Capture the cell that displays the provided text and extract its (X, Y) central coordinate. 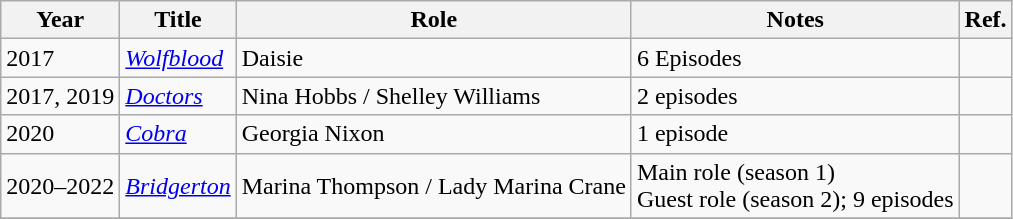
6 Episodes (795, 58)
Georgia Nixon (434, 134)
Ref. (986, 20)
Bridgerton (178, 186)
Notes (795, 20)
2017, 2019 (60, 96)
Daisie (434, 58)
Doctors (178, 96)
2017 (60, 58)
Role (434, 20)
Marina Thompson / Lady Marina Crane (434, 186)
Title (178, 20)
Nina Hobbs / Shelley Williams (434, 96)
Year (60, 20)
Wolfblood (178, 58)
2020–2022 (60, 186)
Cobra (178, 134)
2020 (60, 134)
2 episodes (795, 96)
1 episode (795, 134)
Main role (season 1)Guest role (season 2); 9 episodes (795, 186)
